From the cell containing the given text, extract its center point as (X, Y) coordinate. 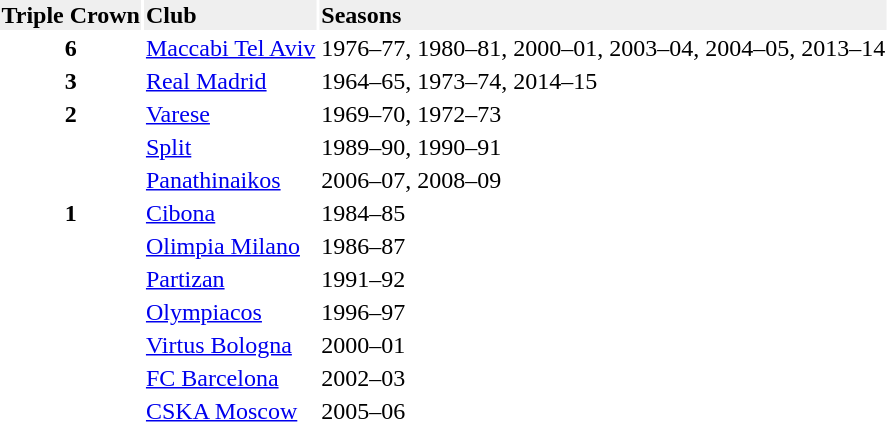
Panathinaikos (230, 180)
Split (230, 147)
3 (70, 81)
2000–01 (604, 345)
1996–97 (604, 312)
6 (70, 48)
Seasons (604, 15)
1976–77, 1980–81, 2000–01, 2003–04, 2004–05, 2013–14 (604, 48)
1969–70, 1972–73 (604, 114)
1964–65, 1973–74, 2014–15 (604, 81)
Maccabi Tel Aviv (230, 48)
Real Madrid (230, 81)
1989–90, 1990–91 (604, 147)
Triple Crown (70, 15)
FC Barcelona (230, 378)
Varese (230, 114)
1991–92 (604, 279)
Olympiacos (230, 312)
Cibona (230, 213)
2 (70, 147)
Partizan (230, 279)
Club (230, 15)
1984–85 (604, 213)
Virtus Bologna (230, 345)
2006–07, 2008–09 (604, 180)
1986–87 (604, 246)
2002–03 (604, 378)
Olimpia Milano (230, 246)
